For the text-containing cell, return its midpoint in [X, Y] coordinate format. 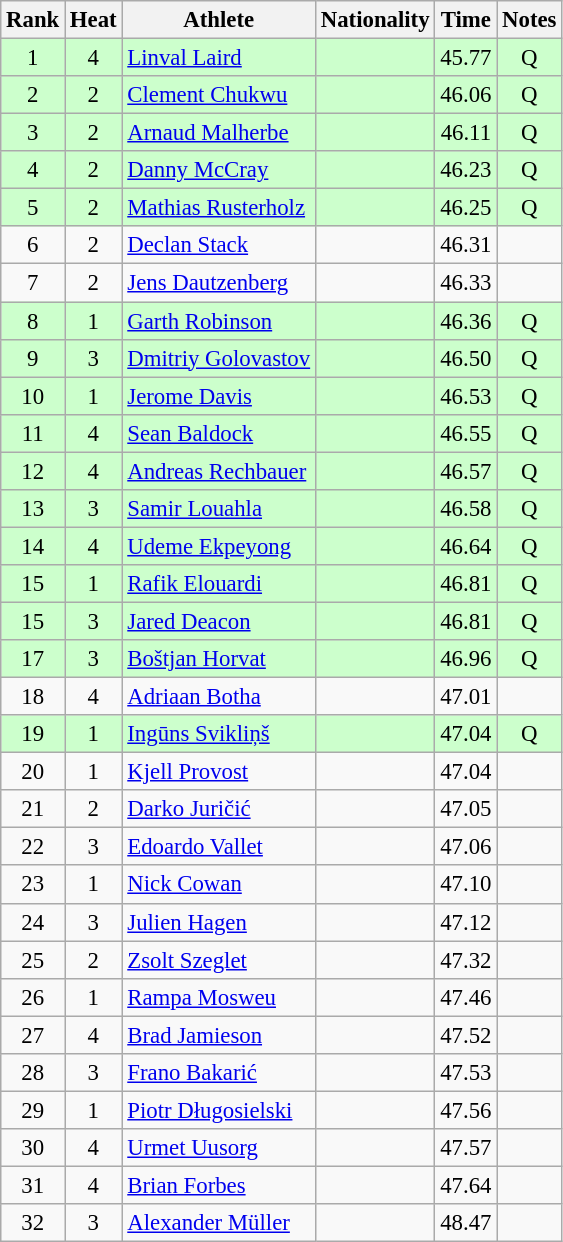
5 [33, 208]
21 [33, 809]
46.57 [466, 471]
47.10 [466, 885]
Zsolt Szeglet [218, 960]
6 [33, 245]
23 [33, 885]
47.57 [466, 1148]
17 [33, 659]
Danny McCray [218, 170]
Edoardo Vallet [218, 847]
47.46 [466, 997]
29 [33, 1110]
Jared Deacon [218, 621]
46.31 [466, 245]
47.01 [466, 697]
18 [33, 697]
Brad Jamieson [218, 1035]
47.05 [466, 809]
Athlete [218, 20]
47.12 [466, 922]
32 [33, 1223]
25 [33, 960]
Clement Chukwu [218, 95]
47.52 [466, 1035]
20 [33, 772]
46.50 [466, 358]
24 [33, 922]
11 [33, 433]
13 [33, 509]
46.11 [466, 133]
Sean Baldock [218, 433]
Rank [33, 20]
Mathias Rusterholz [218, 208]
26 [33, 997]
Garth Robinson [218, 321]
10 [33, 396]
Alexander Müller [218, 1223]
Adriaan Botha [218, 697]
Jerome Davis [218, 396]
47.53 [466, 1073]
46.53 [466, 396]
46.55 [466, 433]
Heat [94, 20]
47.06 [466, 847]
Rampa Mosweu [218, 997]
Udeme Ekpeyong [218, 546]
Piotr Długosielski [218, 1110]
12 [33, 471]
47.64 [466, 1185]
28 [33, 1073]
Nationality [374, 20]
Andreas Rechbauer [218, 471]
46.96 [466, 659]
Frano Bakarić [218, 1073]
14 [33, 546]
48.47 [466, 1223]
46.36 [466, 321]
Darko Juričić [218, 809]
Time [466, 20]
Notes [530, 20]
46.33 [466, 283]
Julien Hagen [218, 922]
46.25 [466, 208]
Ingūns Svikliņš [218, 734]
Brian Forbes [218, 1185]
30 [33, 1148]
46.58 [466, 509]
Jens Dautzenberg [218, 283]
47.32 [466, 960]
Kjell Provost [218, 772]
47.56 [466, 1110]
Arnaud Malherbe [218, 133]
Dmitriy Golovastov [218, 358]
Nick Cowan [218, 885]
46.23 [466, 170]
Samir Louahla [218, 509]
45.77 [466, 58]
19 [33, 734]
9 [33, 358]
8 [33, 321]
22 [33, 847]
Boštjan Horvat [218, 659]
31 [33, 1185]
Linval Laird [218, 58]
46.06 [466, 95]
Urmet Uusorg [218, 1148]
27 [33, 1035]
Rafik Elouardi [218, 584]
Declan Stack [218, 245]
7 [33, 283]
46.64 [466, 546]
